Determine the [x, y] coordinate at the center of the cell enclosing the given text.  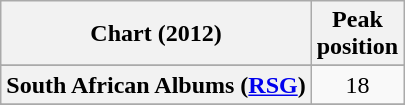
Peak position [357, 34]
South African Albums (RSG) [156, 85]
18 [357, 85]
Chart (2012) [156, 34]
